Pinpoint the cell where the given text exists, returning its [X, Y] midpoint coordinate. 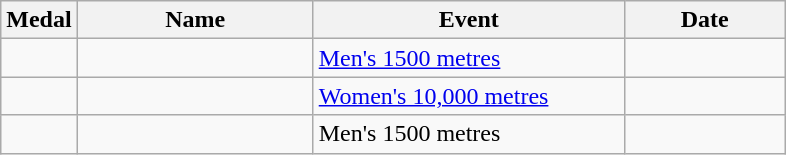
Women's 10,000 metres [468, 96]
Medal [39, 20]
Event [468, 20]
Name [195, 20]
Date [704, 20]
